From the cell containing the given text, extract its center point as [x, y] coordinate. 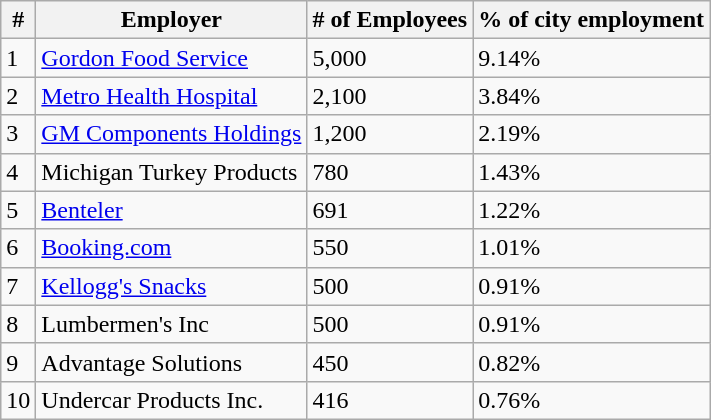
# of Employees [390, 20]
780 [390, 172]
Undercar Products Inc. [172, 400]
Benteler [172, 210]
Employer [172, 20]
Advantage Solutions [172, 362]
Lumbermen's Inc [172, 324]
# [18, 20]
2 [18, 96]
3 [18, 134]
7 [18, 286]
1.43% [592, 172]
0.76% [592, 400]
550 [390, 248]
6 [18, 248]
1,200 [390, 134]
416 [390, 400]
0.82% [592, 362]
1.22% [592, 210]
GM Components Holdings [172, 134]
Kellogg's Snacks [172, 286]
9.14% [592, 58]
5 [18, 210]
2.19% [592, 134]
691 [390, 210]
1 [18, 58]
Booking.com [172, 248]
Gordon Food Service [172, 58]
8 [18, 324]
10 [18, 400]
Michigan Turkey Products [172, 172]
% of city employment [592, 20]
4 [18, 172]
2,100 [390, 96]
1.01% [592, 248]
9 [18, 362]
450 [390, 362]
Metro Health Hospital [172, 96]
5,000 [390, 58]
3.84% [592, 96]
